Extract the (x, y) coordinate from the center of the cell holding the provided text.  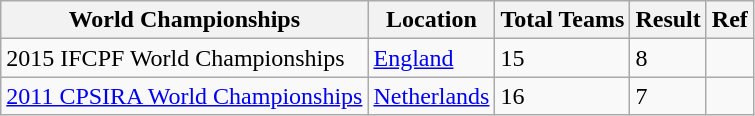
Netherlands (432, 96)
7 (668, 96)
Location (432, 20)
World Championships (184, 20)
8 (668, 58)
15 (562, 58)
Total Teams (562, 20)
Ref (730, 20)
England (432, 58)
Result (668, 20)
2011 CPSIRA World Championships (184, 96)
16 (562, 96)
2015 IFCPF World Championships (184, 58)
